Capture the cell that displays the provided text and extract its [x, y] central coordinate. 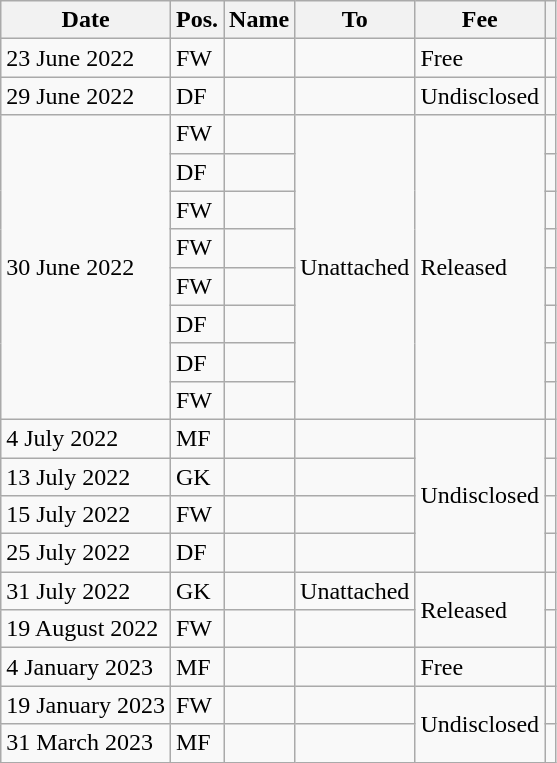
To [355, 20]
4 July 2022 [86, 438]
25 July 2022 [86, 553]
19 August 2022 [86, 629]
31 March 2023 [86, 743]
29 June 2022 [86, 96]
23 June 2022 [86, 58]
13 July 2022 [86, 477]
31 July 2022 [86, 591]
15 July 2022 [86, 515]
Fee [480, 20]
30 June 2022 [86, 267]
Name [260, 20]
19 January 2023 [86, 705]
Pos. [196, 20]
4 January 2023 [86, 667]
Date [86, 20]
